For the text-containing cell, return its midpoint in (x, y) coordinate format. 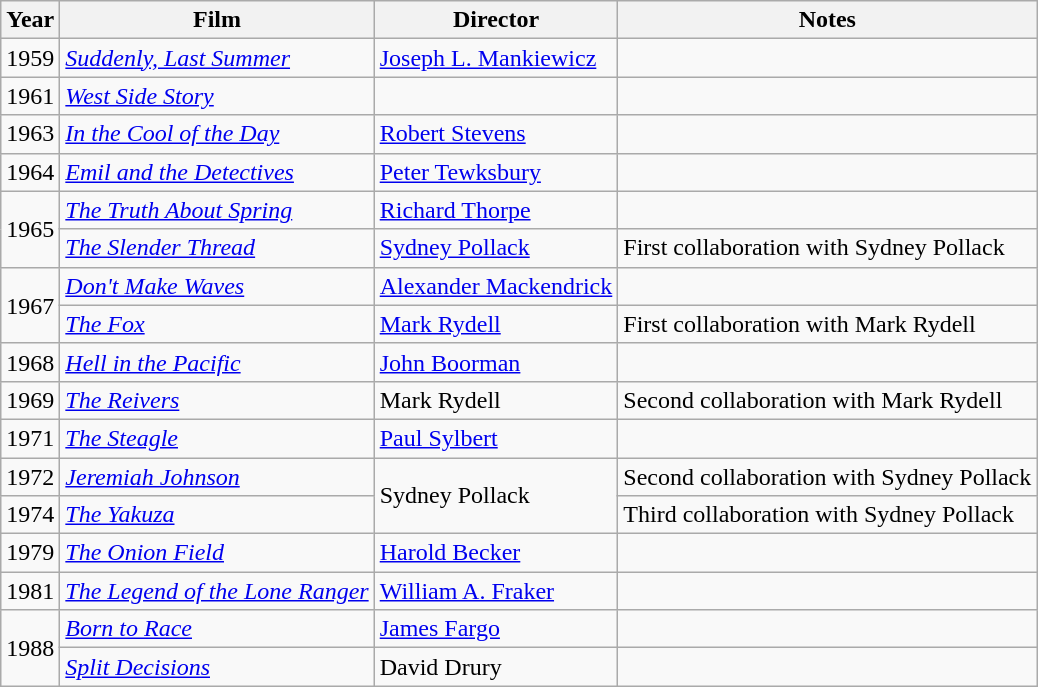
1961 (30, 96)
1964 (30, 172)
1967 (30, 305)
1974 (30, 515)
1981 (30, 591)
Joseph L. Mankiewicz (496, 58)
Year (30, 20)
First collaboration with Mark Rydell (828, 324)
1972 (30, 477)
Emil and the Detectives (217, 172)
Split Decisions (217, 667)
The Slender Thread (217, 248)
Paul Sylbert (496, 438)
Jeremiah Johnson (217, 477)
1979 (30, 553)
Notes (828, 20)
The Steagle (217, 438)
1959 (30, 58)
James Fargo (496, 629)
1963 (30, 134)
Born to Race (217, 629)
Second collaboration with Sydney Pollack (828, 477)
Second collaboration with Mark Rydell (828, 400)
John Boorman (496, 362)
In the Cool of the Day (217, 134)
The Truth About Spring (217, 210)
Director (496, 20)
The Fox (217, 324)
West Side Story (217, 96)
Robert Stevens (496, 134)
William A. Fraker (496, 591)
Peter Tewksbury (496, 172)
Suddenly, Last Summer (217, 58)
Hell in the Pacific (217, 362)
First collaboration with Sydney Pollack (828, 248)
Harold Becker (496, 553)
1971 (30, 438)
Don't Make Waves (217, 286)
The Yakuza (217, 515)
Richard Thorpe (496, 210)
1969 (30, 400)
Third collaboration with Sydney Pollack (828, 515)
The Reivers (217, 400)
The Legend of the Lone Ranger (217, 591)
Film (217, 20)
1965 (30, 229)
The Onion Field (217, 553)
David Drury (496, 667)
1968 (30, 362)
1988 (30, 648)
Alexander Mackendrick (496, 286)
